Pinpoint the cell where the given text exists, returning its [X, Y] midpoint coordinate. 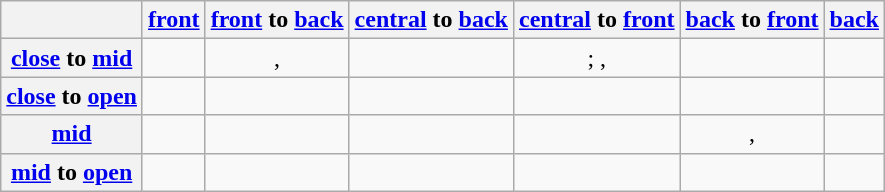
; , [596, 58]
central to back [431, 20]
back [854, 20]
front [174, 20]
close to open [72, 96]
central to front [596, 20]
front to back [277, 20]
mid [72, 134]
close to mid [72, 58]
mid to open [72, 172]
back to front [752, 20]
